Determine the [x, y] coordinate at the center of the cell enclosing the given text.  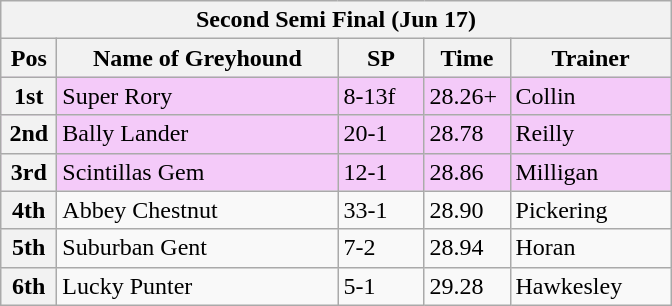
Pos [29, 58]
Lucky Punter [198, 286]
28.86 [467, 172]
33-1 [381, 210]
1st [29, 96]
Time [467, 58]
Pickering [590, 210]
SP [381, 58]
Hawkesley [590, 286]
6th [29, 286]
2nd [29, 134]
28.78 [467, 134]
Bally Lander [198, 134]
Name of Greyhound [198, 58]
28.26+ [467, 96]
Collin [590, 96]
Milligan [590, 172]
5th [29, 248]
3rd [29, 172]
29.28 [467, 286]
Abbey Chestnut [198, 210]
12-1 [381, 172]
28.94 [467, 248]
7-2 [381, 248]
28.90 [467, 210]
Super Rory [198, 96]
4th [29, 210]
Suburban Gent [198, 248]
20-1 [381, 134]
Horan [590, 248]
5-1 [381, 286]
Scintillas Gem [198, 172]
Trainer [590, 58]
Reilly [590, 134]
Second Semi Final (Jun 17) [336, 20]
8-13f [381, 96]
